Search for the cell housing the specified text and yield its [x, y] center coordinate. 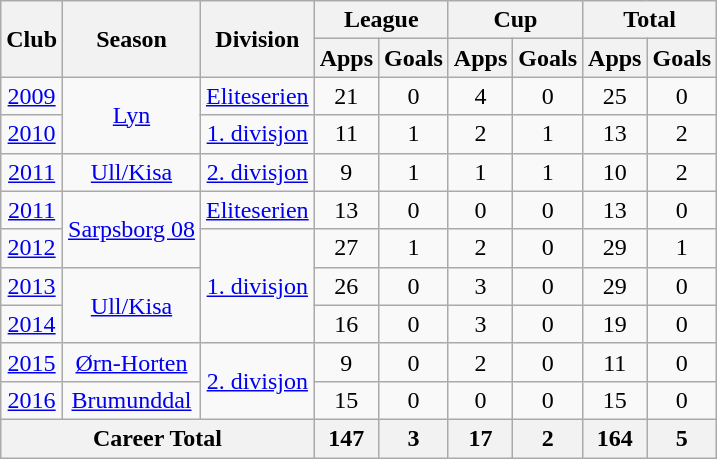
2015 [32, 362]
Sarpsborg 08 [132, 229]
25 [615, 96]
Lyn [132, 115]
2016 [32, 400]
21 [346, 96]
10 [615, 172]
5 [682, 438]
Cup [515, 20]
2009 [32, 96]
27 [346, 248]
17 [480, 438]
Brumunddal [132, 400]
147 [346, 438]
4 [480, 96]
2013 [32, 286]
Ørn-Horten [132, 362]
Season [132, 39]
164 [615, 438]
Club [32, 39]
16 [346, 324]
2012 [32, 248]
League [381, 20]
Career Total [158, 438]
Division [257, 39]
2014 [32, 324]
19 [615, 324]
26 [346, 286]
2010 [32, 134]
Total [650, 20]
